Output the [X, Y] coordinate of the center of the cell containing the given text.  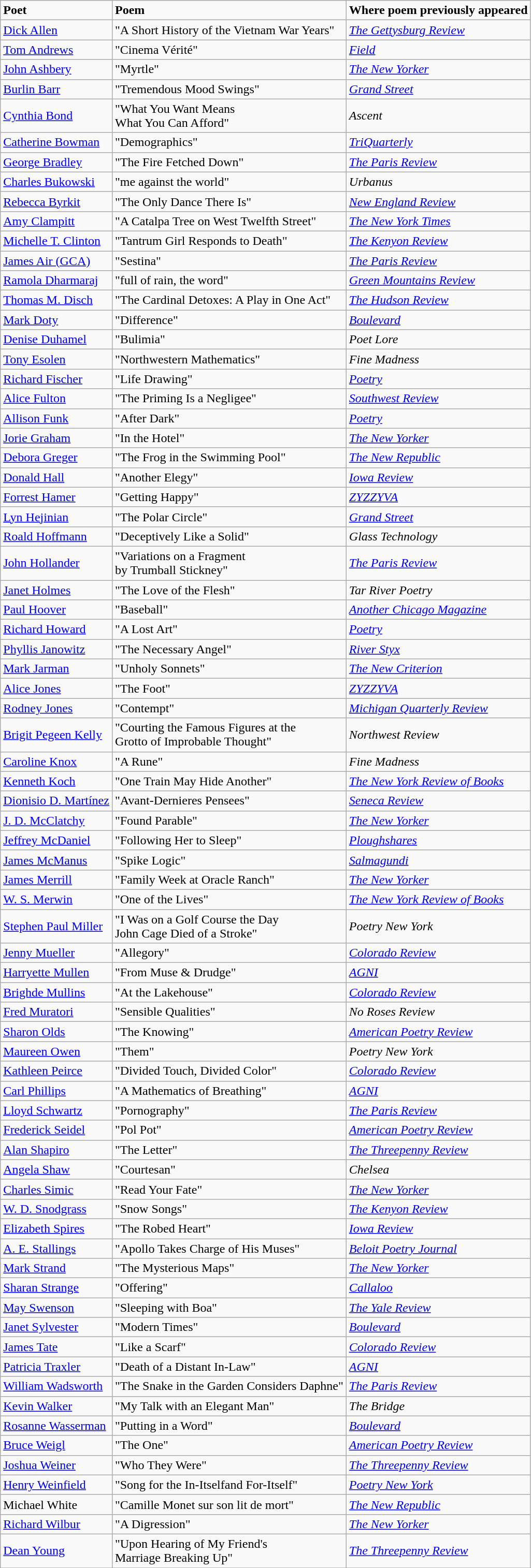
"Allegory" [229, 953]
"Another Elegy" [229, 477]
Charles Simic [56, 1189]
Paul Hoover [56, 610]
"me against the world" [229, 182]
"Avant-Dernieres Pensees" [229, 801]
Denise Duhamel [56, 340]
The Gettysburg Review [438, 30]
Fred Muratori [56, 1012]
"The One" [229, 1445]
Poet [56, 10]
"Following Her to Sleep" [229, 840]
Carl Phillips [56, 1091]
"Baseball" [229, 610]
Janet Sylvester [56, 1327]
Jorie Graham [56, 438]
"From Muse & Drudge" [229, 973]
Kathleen Peirce [56, 1071]
Patricia Traxler [56, 1367]
"The Robed Heart" [229, 1228]
Alice Jones [56, 688]
"Putting in a Word" [229, 1426]
Chelsea [438, 1169]
"My Talk with an Elegant Man" [229, 1406]
Richard Howard [56, 629]
John Hollander [56, 563]
"The Frog in the Swimming Pool" [229, 458]
"A Lost Art" [229, 629]
Kevin Walker [56, 1406]
"Found Parable" [229, 820]
Phyllis Janowitz [56, 649]
"A Catalpa Tree on West Twelfth Street" [229, 221]
Burlin Barr [56, 89]
Rodney Jones [56, 708]
"One of the Lives" [229, 899]
"I Was on a Golf Course the Day John Cage Died of a Stroke" [229, 926]
"Courting the Famous Figures at the Grotto of Improbable Thought" [229, 735]
Sharan Strange [56, 1288]
"Pol Pot" [229, 1130]
Poem [229, 10]
"What You Want Means What You Can Afford" [229, 116]
River Styx [438, 649]
Ascent [438, 116]
"The Letter" [229, 1150]
"Difference" [229, 320]
Ramola Dharmaraj [56, 281]
Elizabeth Spires [56, 1228]
"In the Hotel" [229, 438]
W. S. Merwin [56, 899]
May Swenson [56, 1308]
Allison Funk [56, 418]
Cynthia Bond [56, 116]
Brighde Mullins [56, 992]
"A Rune" [229, 761]
Dionisio D. Martínez [56, 801]
Amy Clampitt [56, 221]
"The Necessary Angel" [229, 649]
"Contempt" [229, 708]
"Like a Scarf" [229, 1347]
Tar River Poetry [438, 590]
Alan Shapiro [56, 1150]
Dean Young [56, 1551]
Mark Strand [56, 1268]
Michigan Quarterly Review [438, 708]
"The Knowing" [229, 1032]
"Apollo Takes Charge of His Muses" [229, 1248]
"One Train May Hide Another" [229, 781]
Janet Holmes [56, 590]
Debora Greger [56, 458]
James Tate [56, 1347]
Michael White [56, 1504]
"Deceptively Like a Solid" [229, 536]
Callaloo [438, 1288]
"Camille Monet sur son lit de mort" [229, 1504]
Roald Hoffmann [56, 536]
"After Dark" [229, 418]
"Sestina" [229, 260]
"Bulimia" [229, 340]
Another Chicago Magazine [438, 610]
"At the Lakehouse" [229, 992]
"Sensible Qualities" [229, 1012]
The New Criterion [438, 669]
"Northwestern Mathematics" [229, 359]
"The Priming Is a Negligee" [229, 399]
Rosanne Wasserman [56, 1426]
"The Mysterious Maps" [229, 1268]
Michelle T. Clinton [56, 241]
Beloit Poetry Journal [438, 1248]
Green Mountains Review [438, 281]
Urbanus [438, 182]
Ploughshares [438, 840]
Charles Bukowski [56, 182]
"Family Week at Oracle Ranch" [229, 880]
TriQuarterly [438, 142]
Field [438, 50]
"Tantrum Girl Responds to Death" [229, 241]
Salmagundi [438, 860]
"The Only Dance There Is" [229, 201]
Sharon Olds [56, 1032]
Mark Doty [56, 320]
"The Polar Circle" [229, 517]
Seneca Review [438, 801]
John Ashbery [56, 69]
Jenny Mueller [56, 953]
"Variations on a Fragment by Trumball Stickney" [229, 563]
Forrest Hamer [56, 497]
Poet Lore [438, 340]
Alice Fulton [56, 399]
Richard Wilbur [56, 1524]
Bruce Weigl [56, 1445]
"Divided Touch, Divided Color" [229, 1071]
Stephen Paul Miller [56, 926]
"A Mathematics of Breathing" [229, 1091]
Donald Hall [56, 477]
Lyn Hejinian [56, 517]
"Who They Were" [229, 1465]
Southwest Review [438, 399]
"Demographics" [229, 142]
Jeffrey McDaniel [56, 840]
Caroline Knox [56, 761]
Henry Weinfield [56, 1485]
"Getting Happy" [229, 497]
"Cinema Vérité" [229, 50]
Dick Allen [56, 30]
Mark Jarman [56, 669]
Brigit Pegeen Kelly [56, 735]
The Yale Review [438, 1308]
Tom Andrews [56, 50]
"The Love of the Flesh" [229, 590]
"Myrtle" [229, 69]
J. D. McClatchy [56, 820]
"Song for the In-Itselfand For-Itself" [229, 1485]
The Bridge [438, 1406]
"Sleeping with Boa" [229, 1308]
"Courtesan" [229, 1169]
Tony Esolen [56, 359]
"The Snake in the Garden Considers Daphne" [229, 1386]
"Them" [229, 1051]
Thomas M. Disch [56, 300]
"Pornography" [229, 1110]
"Life Drawing" [229, 379]
Rebecca Byrkit [56, 201]
James McManus [56, 860]
"Tremendous Mood Swings" [229, 89]
Kenneth Koch [56, 781]
A. E. Stallings [56, 1248]
Angela Shaw [56, 1169]
"Death of a Distant In-Law" [229, 1367]
George Bradley [56, 162]
Catherine Bowman [56, 142]
Northwest Review [438, 735]
James Merrill [56, 880]
"The Cardinal Detoxes: A Play in One Act" [229, 300]
New England Review [438, 201]
Lloyd Schwartz [56, 1110]
"The Fire Fetched Down" [229, 162]
"Unholy Sonnets" [229, 669]
Glass Technology [438, 536]
"Upon Hearing of My Friend's Marriage Breaking Up" [229, 1551]
"Offering" [229, 1288]
No Roses Review [438, 1012]
Joshua Weiner [56, 1465]
Frederick Seidel [56, 1130]
William Wadsworth [56, 1386]
The New York Times [438, 221]
The Hudson Review [438, 300]
W. D. Snodgrass [56, 1209]
"Modern Times" [229, 1327]
Harryette Mullen [56, 973]
Richard Fischer [56, 379]
"full of rain, the word" [229, 281]
"Spike Logic" [229, 860]
James Air (GCA) [56, 260]
"The Foot" [229, 688]
"A Digression" [229, 1524]
"A Short History of the Vietnam War Years" [229, 30]
Maureen Owen [56, 1051]
"Read Your Fate" [229, 1189]
"Snow Songs" [229, 1209]
Where poem previously appeared [438, 10]
